Locate the cell with the specified text and output its (x, y) center coordinate. 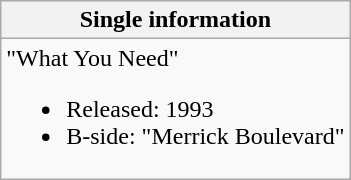
Single information (176, 20)
"What You Need"Released: 1993B-side: "Merrick Boulevard" (176, 109)
